From the cell containing the given text, extract its center point as (X, Y) coordinate. 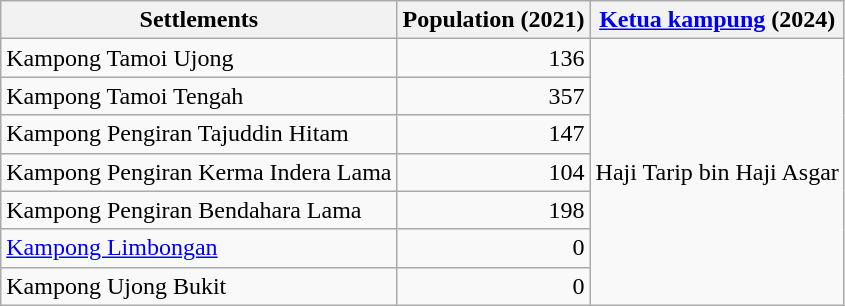
104 (494, 172)
Haji Tarip bin Haji Asgar (717, 172)
147 (494, 134)
Settlements (199, 20)
Kampong Pengiran Kerma Indera Lama (199, 172)
Kampong Pengiran Tajuddin Hitam (199, 134)
136 (494, 58)
Kampong Tamoi Ujong (199, 58)
Kampong Pengiran Bendahara Lama (199, 210)
Kampong Tamoi Tengah (199, 96)
Population (2021) (494, 20)
357 (494, 96)
198 (494, 210)
Ketua kampung (2024) (717, 20)
Kampong Ujong Bukit (199, 286)
Kampong Limbongan (199, 248)
